Capture the cell that displays the provided text and extract its [x, y] central coordinate. 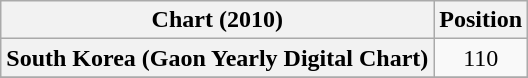
Position [481, 20]
110 [481, 58]
South Korea (Gaon Yearly Digital Chart) [218, 58]
Chart (2010) [218, 20]
